Detect which cell encompasses the target text, then output its [X, Y] center coordinate. 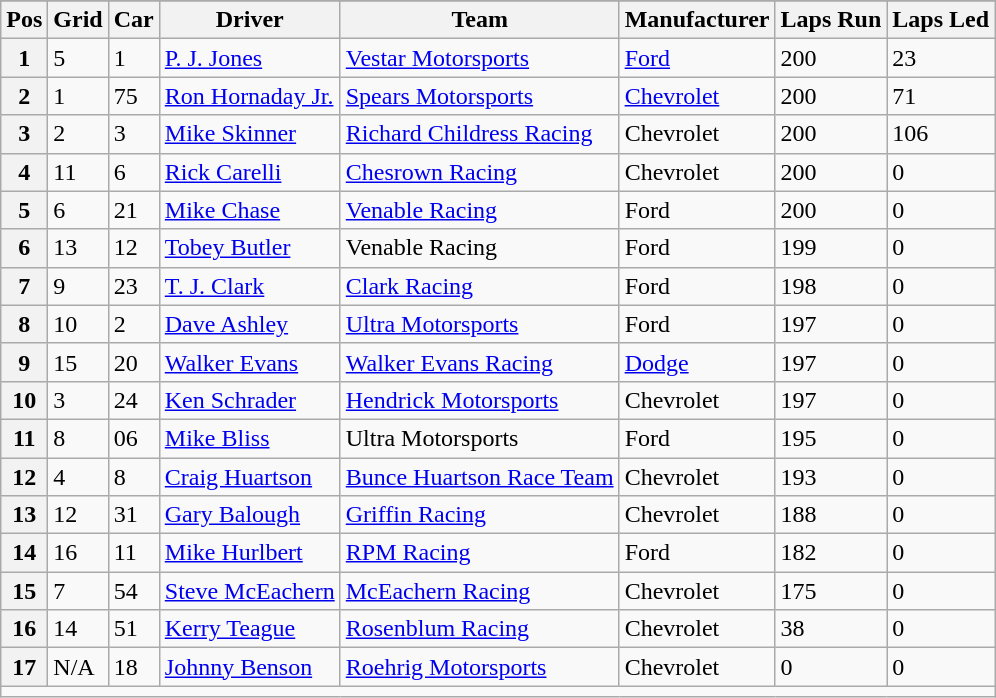
75 [134, 96]
18 [134, 667]
Griffin Racing [480, 515]
Clark Racing [480, 286]
195 [831, 438]
71 [941, 96]
20 [134, 362]
N/A [78, 667]
Rick Carelli [250, 172]
38 [831, 629]
Craig Huartson [250, 477]
193 [831, 477]
RPM Racing [480, 553]
T. J. Clark [250, 286]
31 [134, 515]
51 [134, 629]
182 [831, 553]
06 [134, 438]
198 [831, 286]
Bunce Huartson Race Team [480, 477]
Team [480, 20]
199 [831, 248]
21 [134, 210]
Mike Chase [250, 210]
Laps Run [831, 20]
Mike Hurlbert [250, 553]
Rosenblum Racing [480, 629]
175 [831, 591]
Johnny Benson [250, 667]
Dave Ashley [250, 324]
188 [831, 515]
Ken Schrader [250, 400]
54 [134, 591]
Driver [250, 20]
24 [134, 400]
Hendrick Motorsports [480, 400]
Ron Hornaday Jr. [250, 96]
106 [941, 134]
Richard Childress Racing [480, 134]
Steve McEachern [250, 591]
Gary Balough [250, 515]
Mike Skinner [250, 134]
McEachern Racing [480, 591]
Tobey Butler [250, 248]
Walker Evans [250, 362]
Spears Motorsports [480, 96]
Manufacturer [697, 20]
Walker Evans Racing [480, 362]
Mike Bliss [250, 438]
Dodge [697, 362]
Laps Led [941, 20]
Car [134, 20]
Kerry Teague [250, 629]
Pos [24, 20]
Chesrown Racing [480, 172]
Grid [78, 20]
P. J. Jones [250, 58]
17 [24, 667]
Roehrig Motorsports [480, 667]
Vestar Motorsports [480, 58]
